Scan for the cell matching the given text and deliver its [X, Y] coordinate at center. 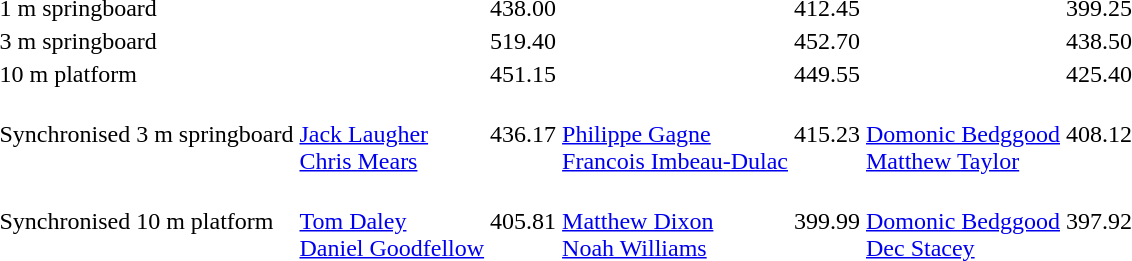
Jack LaugherChris Mears [392, 134]
Domonic BedggoodMatthew Taylor [964, 134]
436.17 [524, 134]
Philippe GagneFrancois Imbeau-Dulac [676, 134]
415.23 [828, 134]
449.55 [828, 74]
452.70 [828, 41]
451.15 [524, 74]
519.40 [524, 41]
